Return [X, Y] of the center of cell containing provided text 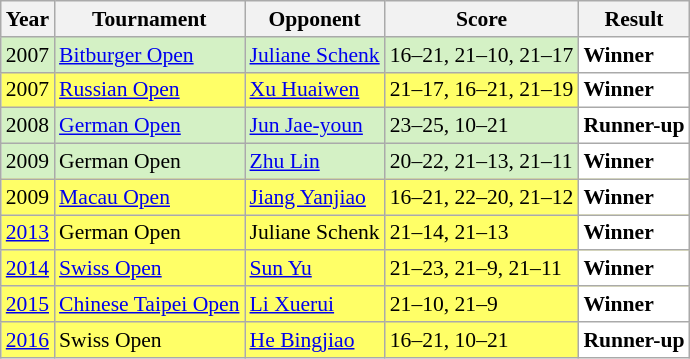
16–21, 21–10, 21–17 [482, 55]
Year [28, 19]
Sun Yu [314, 269]
Jiang Yanjiao [314, 197]
2008 [28, 126]
Xu Huaiwen [314, 90]
Result [634, 19]
Jun Jae-youn [314, 126]
16–21, 10–21 [482, 340]
Russian Open [149, 90]
Opponent [314, 19]
He Bingjiao [314, 340]
Li Xuerui [314, 304]
20–22, 21–13, 21–11 [482, 162]
2015 [28, 304]
23–25, 10–21 [482, 126]
2014 [28, 269]
21–14, 21–13 [482, 233]
16–21, 22–20, 21–12 [482, 197]
Bitburger Open [149, 55]
Zhu Lin [314, 162]
21–10, 21–9 [482, 304]
21–17, 16–21, 21–19 [482, 90]
2013 [28, 233]
Tournament [149, 19]
Score [482, 19]
2016 [28, 340]
21–23, 21–9, 21–11 [482, 269]
Chinese Taipei Open [149, 304]
Macau Open [149, 197]
